Find where the given text appears and provide that cell's center as (x, y) coordinate. 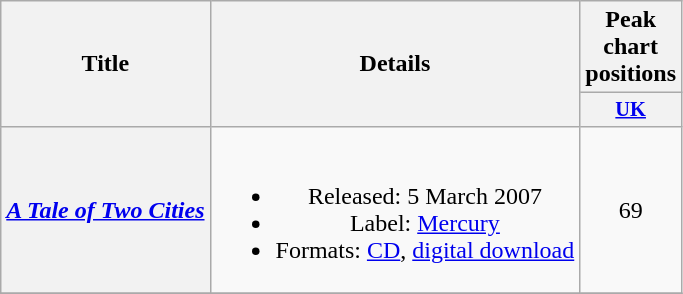
69 (631, 210)
Details (395, 64)
A Tale of Two Cities (106, 210)
UK (631, 110)
Peak chart positions (631, 47)
Released: 5 March 2007Label: MercuryFormats: CD, digital download (395, 210)
Title (106, 64)
